From the cell containing the given text, extract its center point as (X, Y) coordinate. 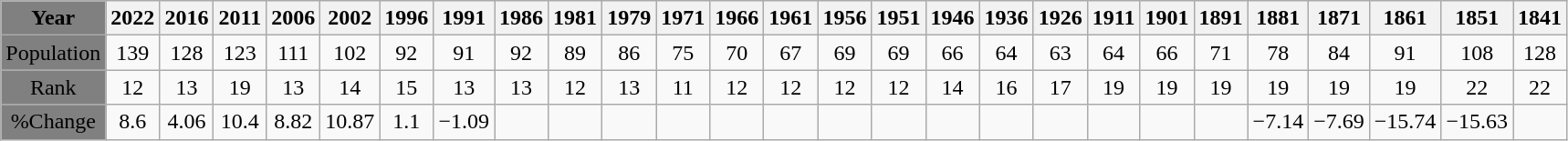
%Change (53, 122)
Population (53, 53)
2002 (350, 18)
15 (407, 87)
1986 (522, 18)
−15.74 (1406, 122)
10.4 (240, 122)
Rank (53, 87)
1991 (464, 18)
1851 (1477, 18)
1956 (845, 18)
−15.63 (1477, 122)
1926 (1061, 18)
1951 (898, 18)
2016 (186, 18)
123 (240, 53)
1979 (630, 18)
102 (350, 53)
71 (1221, 53)
−7.14 (1278, 122)
2006 (294, 18)
17 (1061, 87)
1861 (1406, 18)
Year (53, 18)
4.06 (186, 122)
1981 (575, 18)
1901 (1166, 18)
1.1 (407, 122)
70 (737, 53)
63 (1061, 53)
111 (294, 53)
1841 (1541, 18)
75 (683, 53)
−7.69 (1340, 122)
108 (1477, 53)
84 (1340, 53)
78 (1278, 53)
1961 (790, 18)
8.82 (294, 122)
8.6 (133, 122)
139 (133, 53)
1871 (1340, 18)
1881 (1278, 18)
2011 (240, 18)
1971 (683, 18)
1966 (737, 18)
1911 (1113, 18)
10.87 (350, 122)
−1.09 (464, 122)
11 (683, 87)
86 (630, 53)
1891 (1221, 18)
1946 (953, 18)
1936 (1006, 18)
16 (1006, 87)
67 (790, 53)
89 (575, 53)
1996 (407, 18)
2022 (133, 18)
